Search for the cell housing the specified text and yield its (x, y) center coordinate. 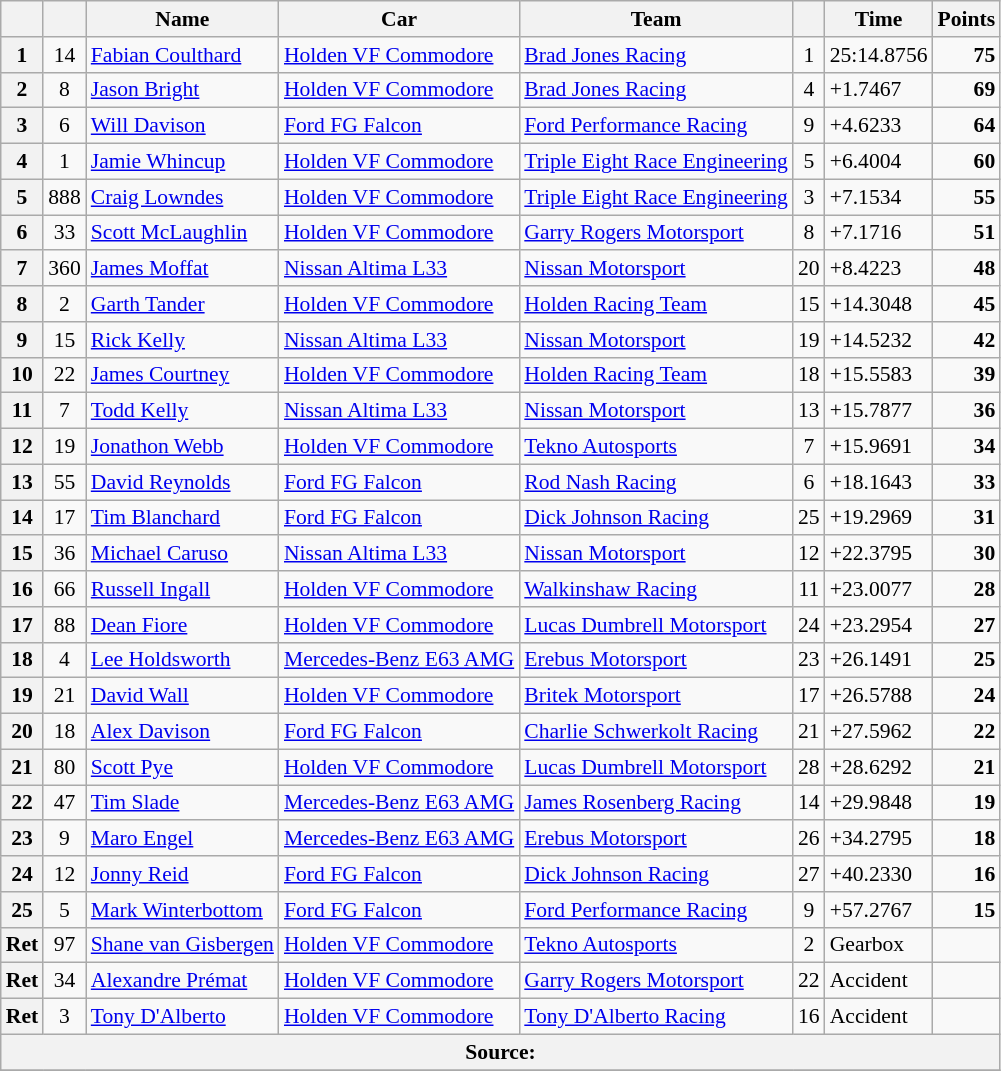
Rod Nash Racing (656, 482)
360 (64, 269)
James Moffat (182, 269)
10 (22, 375)
47 (64, 803)
+1.7467 (879, 90)
+6.4004 (879, 162)
888 (64, 197)
+40.2330 (879, 874)
Name (182, 19)
+14.5232 (879, 340)
Tony D'Alberto Racing (656, 1017)
Todd Kelly (182, 411)
David Wall (182, 696)
Britek Motorsport (656, 696)
+57.2767 (879, 910)
Russell Ingall (182, 589)
64 (967, 126)
Team (656, 19)
Time (879, 19)
Lee Holdsworth (182, 660)
James Courtney (182, 375)
Source: (501, 1052)
Gearbox (879, 945)
Michael Caruso (182, 554)
+4.6233 (879, 126)
75 (967, 55)
Rick Kelly (182, 340)
Fabian Coulthard (182, 55)
+19.2969 (879, 518)
+28.6292 (879, 767)
+15.9691 (879, 447)
30 (967, 554)
88 (64, 625)
Maro Engel (182, 839)
97 (64, 945)
+8.4223 (879, 269)
Will Davison (182, 126)
+22.3795 (879, 554)
31 (967, 518)
Mark Winterbottom (182, 910)
Car (399, 19)
Jonathon Webb (182, 447)
Jason Bright (182, 90)
+14.3048 (879, 304)
+34.2795 (879, 839)
+15.7877 (879, 411)
+15.5583 (879, 375)
Charlie Schwerkolt Racing (656, 732)
Dean Fiore (182, 625)
60 (967, 162)
Jonny Reid (182, 874)
Scott McLaughlin (182, 233)
Points (967, 19)
69 (967, 90)
+7.1716 (879, 233)
+7.1534 (879, 197)
+23.2954 (879, 625)
Shane van Gisbergen (182, 945)
Scott Pye (182, 767)
25:14.8756 (879, 55)
Alexandre Prémat (182, 981)
+26.5788 (879, 696)
+18.1643 (879, 482)
80 (64, 767)
Walkinshaw Racing (656, 589)
Tim Blanchard (182, 518)
David Reynolds (182, 482)
42 (967, 340)
+26.1491 (879, 660)
26 (809, 839)
Tony D'Alberto (182, 1017)
Craig Lowndes (182, 197)
Jamie Whincup (182, 162)
39 (967, 375)
+27.5962 (879, 732)
Tim Slade (182, 803)
48 (967, 269)
+23.0077 (879, 589)
45 (967, 304)
James Rosenberg Racing (656, 803)
51 (967, 233)
Alex Davison (182, 732)
66 (64, 589)
Garth Tander (182, 304)
+29.9848 (879, 803)
